Pinpoint the cell where the given text exists, returning its (X, Y) midpoint coordinate. 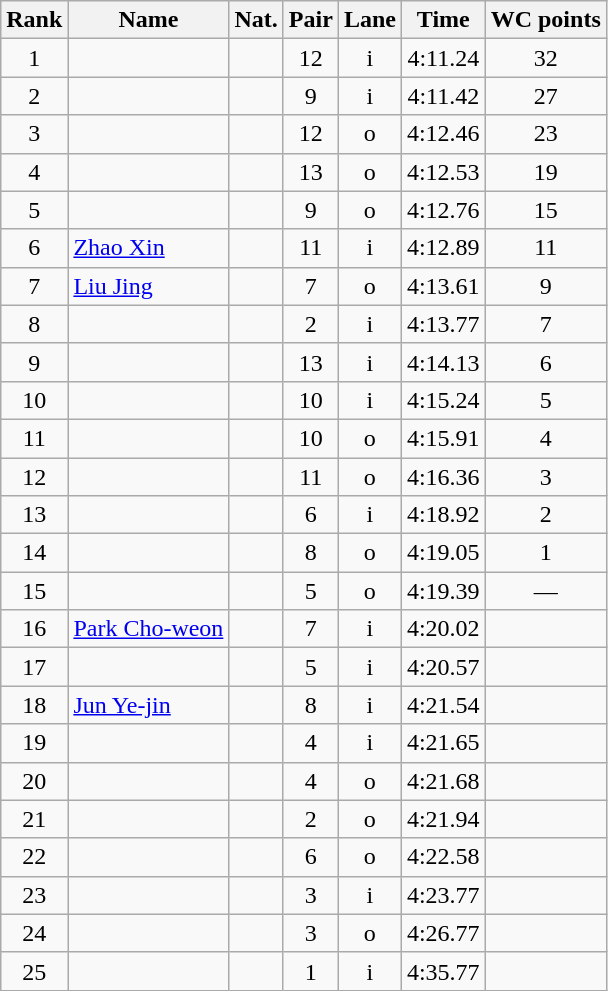
4:18.92 (443, 515)
Name (148, 20)
— (546, 591)
24 (34, 933)
Lane (370, 20)
4:11.24 (443, 58)
17 (34, 667)
4:14.13 (443, 362)
Liu Jing (148, 286)
21 (34, 819)
16 (34, 629)
4:22.58 (443, 857)
20 (34, 781)
WC points (546, 20)
Pair (310, 20)
Park Cho-weon (148, 629)
Rank (34, 20)
4:20.02 (443, 629)
Time (443, 20)
4:12.53 (443, 172)
25 (34, 971)
4:23.77 (443, 895)
Nat. (256, 20)
4:21.65 (443, 743)
4:15.24 (443, 400)
4:26.77 (443, 933)
4:15.91 (443, 438)
4:13.77 (443, 324)
4:12.46 (443, 134)
Zhao Xin (148, 248)
4:21.54 (443, 705)
4:19.05 (443, 553)
4:12.89 (443, 248)
18 (34, 705)
4:11.42 (443, 96)
27 (546, 96)
4:16.36 (443, 477)
4:35.77 (443, 971)
14 (34, 553)
4:13.61 (443, 286)
32 (546, 58)
4:12.76 (443, 210)
4:20.57 (443, 667)
4:19.39 (443, 591)
22 (34, 857)
4:21.94 (443, 819)
Jun Ye-jin (148, 705)
4:21.68 (443, 781)
